Search for the cell housing the specified text and yield its (X, Y) center coordinate. 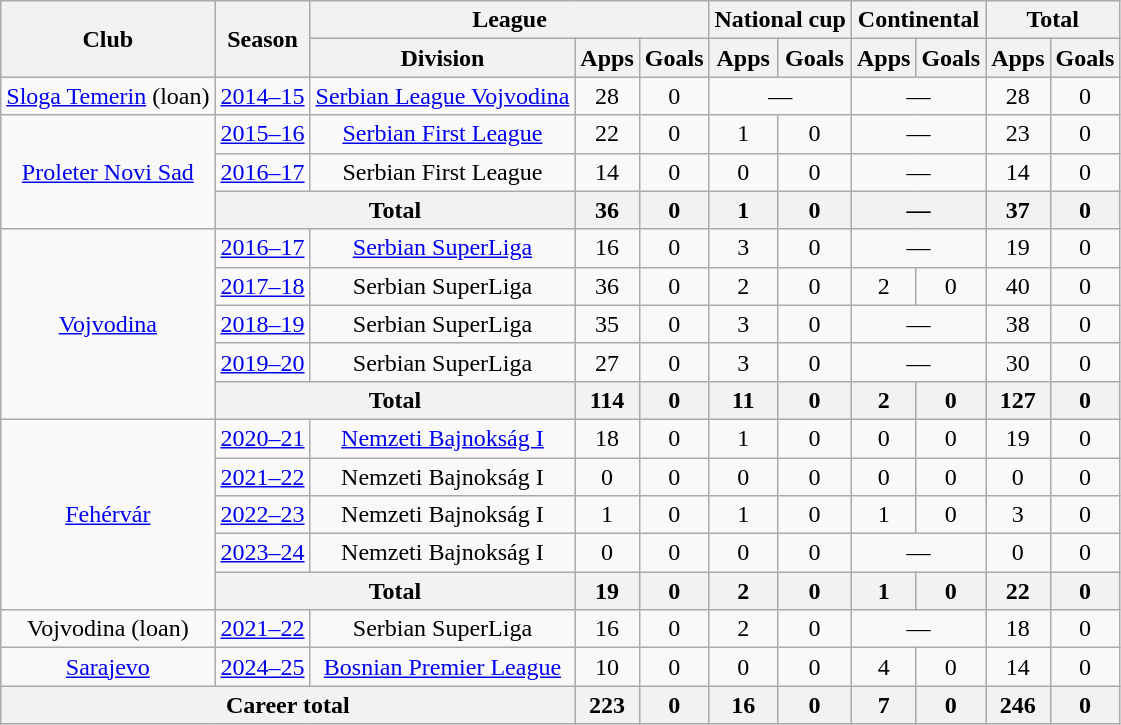
27 (607, 362)
Vojvodina (108, 324)
Proleter Novi Sad (108, 172)
National cup (780, 20)
2020–21 (262, 438)
Division (442, 58)
37 (1018, 210)
2015–16 (262, 134)
127 (1018, 400)
Sloga Temerin (loan) (108, 96)
League (510, 20)
2017–18 (262, 286)
38 (1018, 324)
10 (607, 667)
11 (743, 400)
23 (1018, 134)
Club (108, 39)
223 (607, 705)
2022–23 (262, 515)
Sarajevo (108, 667)
Serbian League Vojvodina (442, 96)
4 (883, 667)
114 (607, 400)
Fehérvár (108, 514)
Career total (288, 705)
Vojvodina (loan) (108, 629)
2023–24 (262, 553)
40 (1018, 286)
2024–25 (262, 667)
2018–19 (262, 324)
7 (883, 705)
35 (607, 324)
2014–15 (262, 96)
Continental (918, 20)
246 (1018, 705)
30 (1018, 362)
Season (262, 39)
Bosnian Premier League (442, 667)
2019–20 (262, 362)
